Search for the cell housing the specified text and yield its (X, Y) center coordinate. 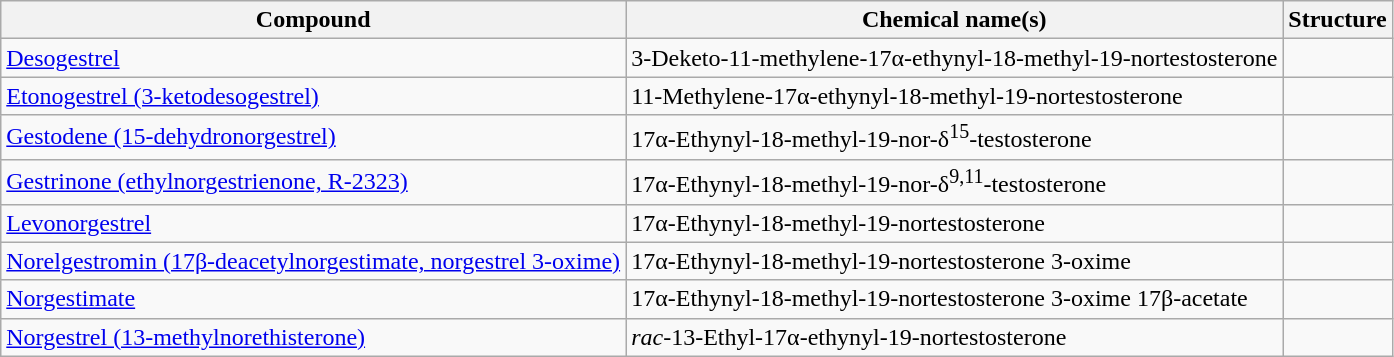
Norgestimate (314, 299)
Chemical name(s) (954, 20)
17α-Ethynyl-18-methyl-19-nortestosterone 3-oxime (954, 261)
Gestodene (15-dehydronorgestrel) (314, 138)
Gestrinone (ethylnorgestrienone, R-2323) (314, 182)
Norgestrel (13-methylnorethisterone) (314, 337)
rac-13-Ethyl-17α-ethynyl-19-nortestosterone (954, 337)
Etonogestrel (3-ketodesogestrel) (314, 96)
Norelgestromin (17β-deacetylnorgestimate, norgestrel 3-oxime) (314, 261)
Compound (314, 20)
3-Deketo-11-methylene-17α-ethynyl-18-methyl-19-nortestosterone (954, 58)
11-Methylene-17α-ethynyl-18-methyl-19-nortestosterone (954, 96)
Structure (1338, 20)
17α-Ethynyl-18-methyl-19-nor-δ9,11-testosterone (954, 182)
17α-Ethynyl-18-methyl-19-nortestosterone 3-oxime 17β-acetate (954, 299)
Levonorgestrel (314, 223)
17α-Ethynyl-18-methyl-19-nor-δ15-testosterone (954, 138)
Desogestrel (314, 58)
17α-Ethynyl-18-methyl-19-nortestosterone (954, 223)
